From the cell containing the given text, extract its center point as [x, y] coordinate. 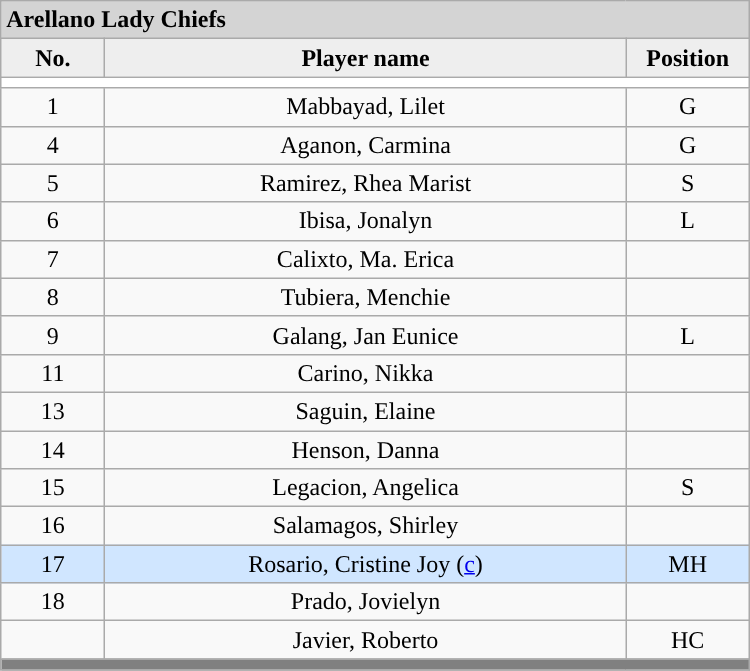
Aganon, Carmina [366, 145]
Javier, Roberto [366, 640]
16 [53, 526]
9 [53, 335]
17 [53, 564]
Calixto, Ma. Erica [366, 259]
Saguin, Elaine [366, 411]
Tubiera, Menchie [366, 297]
Legacion, Angelica [366, 488]
6 [53, 221]
5 [53, 183]
1 [53, 107]
Position [688, 58]
Player name [366, 58]
15 [53, 488]
HC [688, 640]
Ibisa, Jonalyn [366, 221]
Prado, Jovielyn [366, 602]
Henson, Danna [366, 449]
Ramirez, Rhea Marist [366, 183]
13 [53, 411]
Rosario, Cristine Joy (c) [366, 564]
11 [53, 373]
No. [53, 58]
18 [53, 602]
7 [53, 259]
Galang, Jan Eunice [366, 335]
14 [53, 449]
Arellano Lady Chiefs [375, 20]
4 [53, 145]
Salamagos, Shirley [366, 526]
Carino, Nikka [366, 373]
8 [53, 297]
Mabbayad, Lilet [366, 107]
MH [688, 564]
